Capture the cell that displays the provided text and extract its (X, Y) central coordinate. 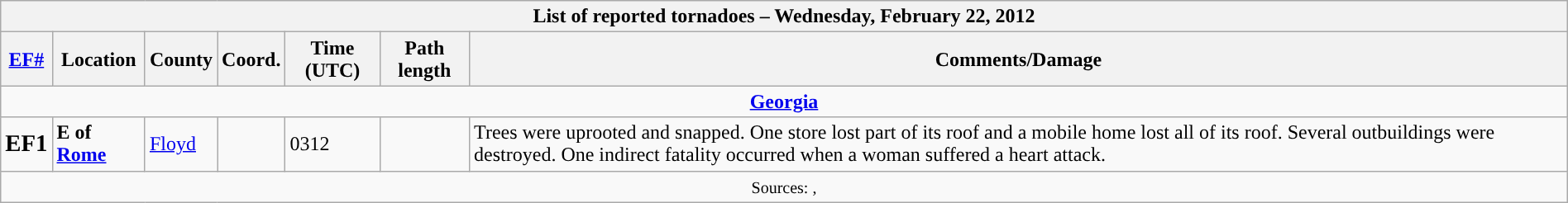
Coord. (251, 59)
Floyd (180, 144)
County (180, 59)
Comments/Damage (1019, 59)
0312 (332, 144)
Georgia (784, 101)
Location (98, 59)
EF1 (26, 144)
E of Rome (98, 144)
Sources: , (784, 186)
Time (UTC) (332, 59)
List of reported tornadoes – Wednesday, February 22, 2012 (784, 17)
EF# (26, 59)
Path length (424, 59)
